Return [x, y] of the center of cell containing provided text 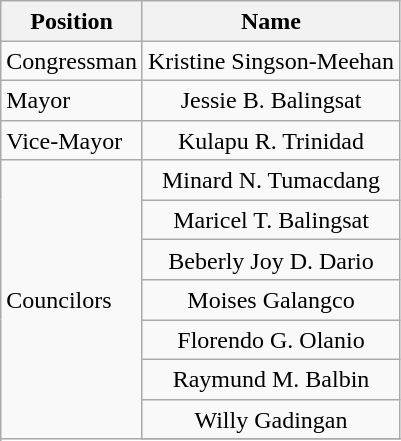
Mayor [72, 100]
Beberly Joy D. Dario [270, 260]
Congressman [72, 61]
Moises Galangco [270, 300]
Jessie B. Balingsat [270, 100]
Councilors [72, 300]
Kristine Singson-Meehan [270, 61]
Position [72, 21]
Maricel T. Balingsat [270, 220]
Florendo G. Olanio [270, 340]
Kulapu R. Trinidad [270, 140]
Name [270, 21]
Vice-Mayor [72, 140]
Minard N. Tumacdang [270, 180]
Raymund M. Balbin [270, 379]
Willy Gadingan [270, 419]
